From the cell containing the given text, extract its center point as (X, Y) coordinate. 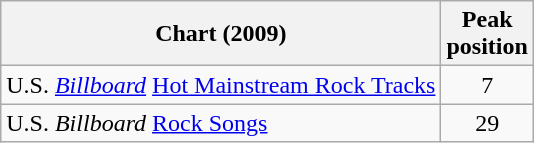
29 (487, 123)
U.S. Billboard Rock Songs (221, 123)
Peakposition (487, 34)
Chart (2009) (221, 34)
7 (487, 85)
U.S. Billboard Hot Mainstream Rock Tracks (221, 85)
